Capture the cell that displays the provided text and extract its (X, Y) central coordinate. 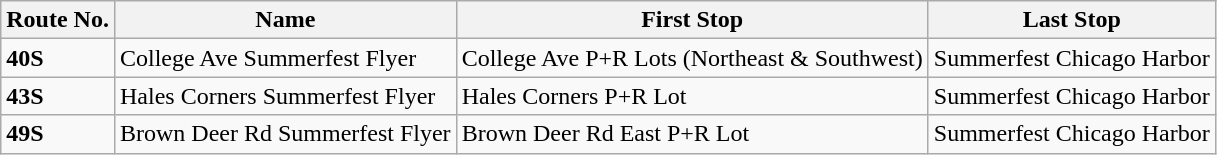
First Stop (692, 20)
40S (58, 58)
Hales Corners Summerfest Flyer (285, 96)
Brown Deer Rd East P+R Lot (692, 134)
Last Stop (1072, 20)
43S (58, 96)
49S (58, 134)
College Ave Summerfest Flyer (285, 58)
Brown Deer Rd Summerfest Flyer (285, 134)
Hales Corners P+R Lot (692, 96)
College Ave P+R Lots (Northeast & Southwest) (692, 58)
Route No. (58, 20)
Name (285, 20)
